Find where the given text appears and provide that cell's center as [X, Y] coordinate. 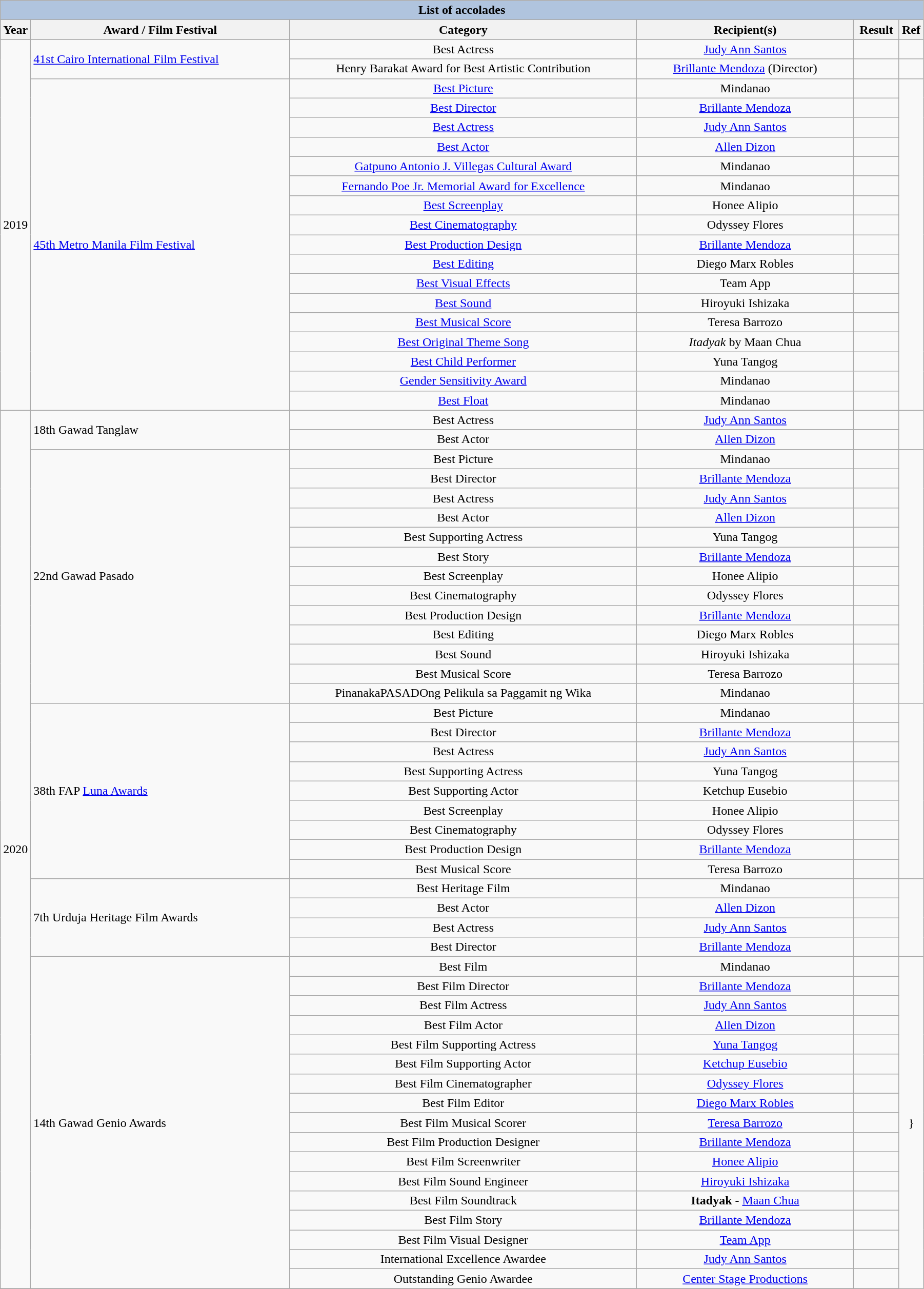
Best Film Actress [464, 1005]
Year [15, 30]
Category [464, 30]
Best Supporting Actor [464, 791]
Itadyak by Maan Chua [746, 342]
18th Gawad Tanglaw [160, 430]
Best Film Actor [464, 1025]
Henry Barakat Award for Best Artistic Contribution [464, 69]
22nd Gawad Pasado [160, 576]
Best Original Theme Song [464, 342]
Ref [911, 30]
Best Film Director [464, 986]
} [911, 1123]
Award / Film Festival [160, 30]
International Excellence Awardee [464, 1259]
Best Visual Effects [464, 284]
Best Film [464, 966]
Best Float [464, 400]
Gender Sensitivity Award [464, 381]
41st Cairo International Film Festival [160, 59]
Best Film Musical Scorer [464, 1122]
Best Film Editor [464, 1103]
14th Gawad Genio Awards [160, 1123]
2019 [15, 225]
Best Film Sound Engineer [464, 1181]
2020 [15, 849]
Best Film Production Designer [464, 1142]
45th Metro Manila Film Festival [160, 244]
Best Story [464, 556]
Itadyak - Maan Chua [746, 1201]
7th Urduja Heritage Film Awards [160, 918]
Recipient(s) [746, 30]
Best Film Visual Designer [464, 1240]
Result [877, 30]
Best Film Supporting Actress [464, 1044]
Best Heritage Film [464, 889]
Center Stage Productions [746, 1279]
Gatpuno Antonio J. Villegas Cultural Award [464, 166]
Best Film Screenwriter [464, 1161]
List of accolades [462, 10]
Best Film Supporting Actor [464, 1064]
Brillante Mendoza (Director) [746, 69]
Outstanding Genio Awardee [464, 1279]
Best Child Performer [464, 361]
Best Film Soundtrack [464, 1201]
PinanakaPASADOng Pelikula sa Paggamit ng Wika [464, 693]
Fernando Poe Jr. Memorial Award for Excellence [464, 186]
Best Film Cinematographer [464, 1083]
38th FAP Luna Awards [160, 791]
Best Film Story [464, 1220]
